Identify which cell holds the provided text, then report its (X, Y) central coordinate. 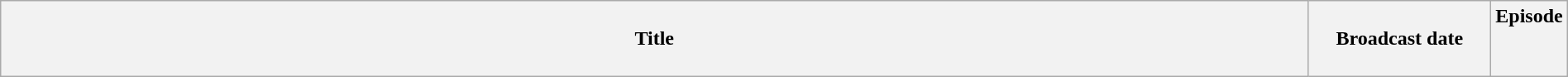
Broadcast date (1399, 39)
Title (655, 39)
Episode (1529, 39)
